Find where the given text appears and provide that cell's center as (X, Y) coordinate. 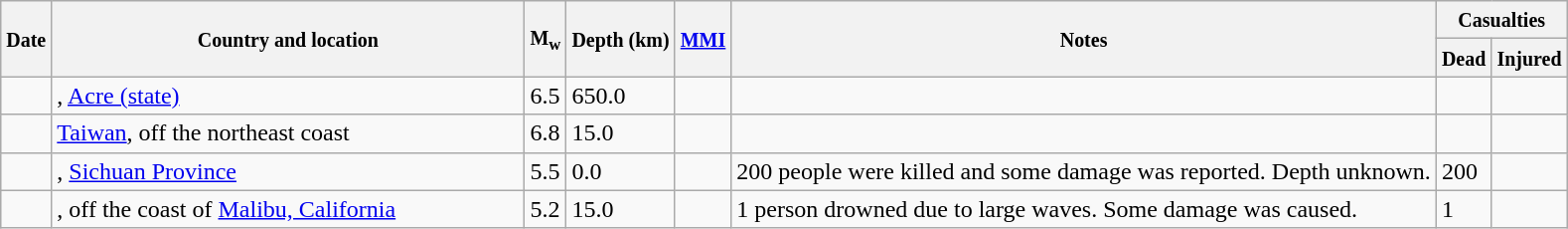
Taiwan, off the northeast coast (288, 133)
Depth (km) (620, 39)
5.2 (546, 209)
1 (1464, 209)
, Sichuan Province (288, 171)
Mw (546, 39)
Country and location (288, 39)
5.5 (546, 171)
, Acre (state) (288, 96)
0.0 (620, 171)
Notes (1084, 39)
Dead (1464, 58)
1 person drowned due to large waves. Some damage was caused. (1084, 209)
200 (1464, 171)
6.8 (546, 133)
Date (26, 39)
650.0 (620, 96)
, off the coast of Malibu, California (288, 209)
Casualties (1501, 20)
200 people were killed and some damage was reported. Depth unknown. (1084, 171)
MMI (704, 39)
6.5 (546, 96)
Injured (1529, 58)
